For the text-containing cell, return its midpoint in [X, Y] coordinate format. 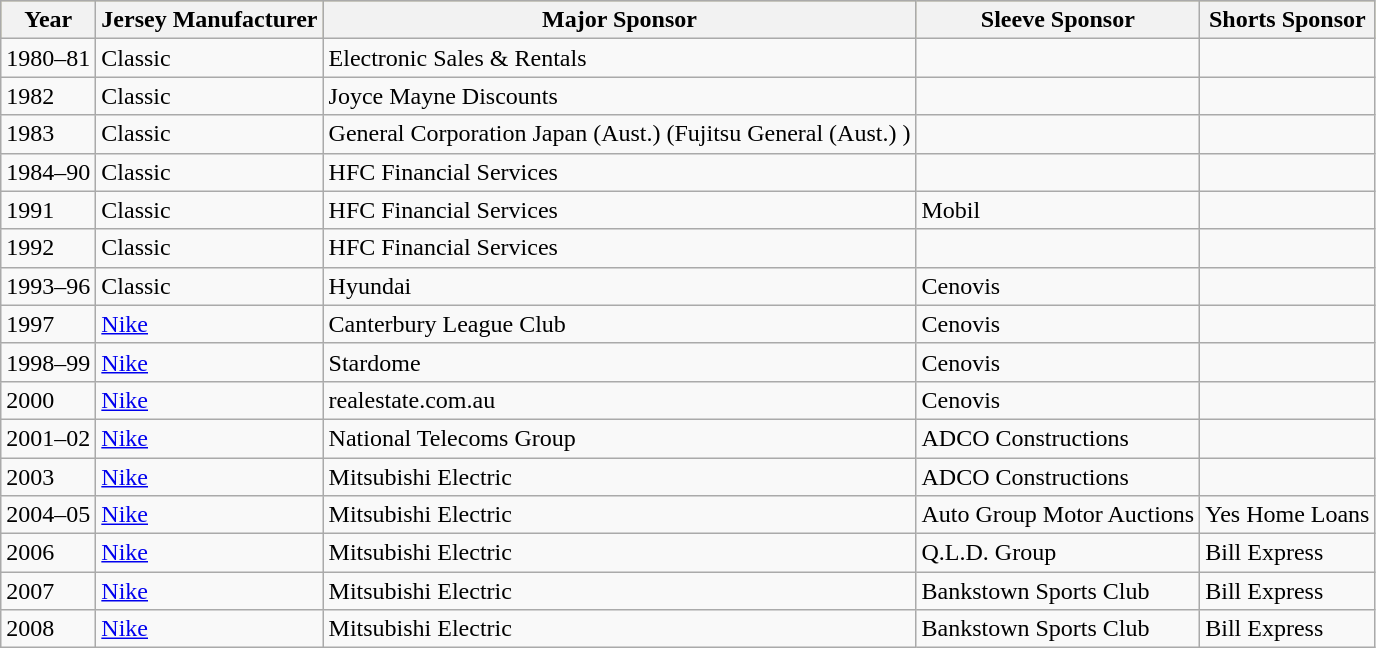
Joyce Mayne Discounts [620, 96]
Shorts Sponsor [1288, 20]
Yes Home Loans [1288, 515]
2001–02 [48, 438]
Q.L.D. Group [1058, 553]
Sleeve Sponsor [1058, 20]
Mobil [1058, 210]
2000 [48, 400]
Auto Group Motor Auctions [1058, 515]
1984–90 [48, 172]
2003 [48, 477]
1998–99 [48, 362]
2008 [48, 629]
Major Sponsor [620, 20]
1992 [48, 248]
Stardome [620, 362]
General Corporation Japan (Aust.) (Fujitsu General (Aust.) ) [620, 134]
1997 [48, 324]
realestate.com.au [620, 400]
1980–81 [48, 58]
National Telecoms Group [620, 438]
1982 [48, 96]
Electronic Sales & Rentals [620, 58]
Jersey Manufacturer [210, 20]
2004–05 [48, 515]
Year [48, 20]
1991 [48, 210]
2007 [48, 591]
2006 [48, 553]
1983 [48, 134]
1993–96 [48, 286]
Hyundai [620, 286]
Canterbury League Club [620, 324]
